Identify which cell holds the provided text, then report its (x, y) central coordinate. 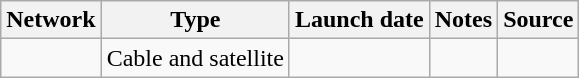
Launch date (359, 20)
Source (538, 20)
Cable and satellite (195, 58)
Notes (463, 20)
Type (195, 20)
Network (51, 20)
